Determine the [x, y] coordinate at the center of the cell enclosing the given text.  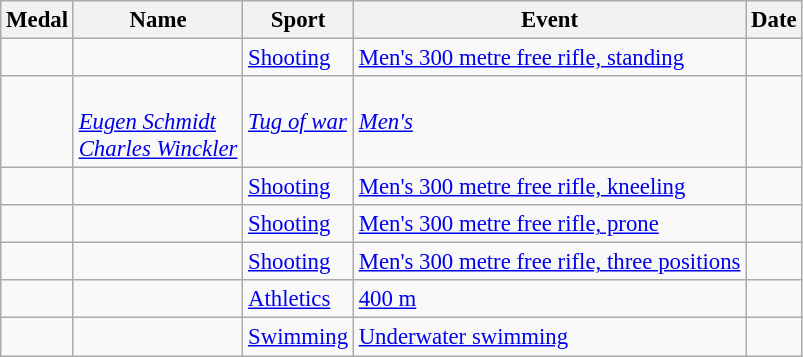
Men's 300 metre free rifle, prone [549, 224]
Date [774, 20]
Sport [298, 20]
400 m [549, 299]
Men's [549, 122]
Men's 300 metre free rifle, kneeling [549, 187]
Tug of war [298, 122]
Event [549, 20]
Men's 300 metre free rifle, standing [549, 58]
Men's 300 metre free rifle, three positions [549, 262]
Swimming [298, 337]
Medal [38, 20]
Name [158, 20]
Athletics [298, 299]
Underwater swimming [549, 337]
Eugen SchmidtCharles Winckler [158, 122]
